Find where the given text appears and provide that cell's center as [x, y] coordinate. 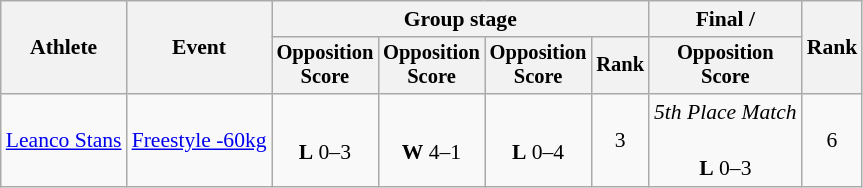
6 [832, 140]
L 0–4 [538, 140]
Group stage [460, 19]
Event [200, 48]
W 4–1 [432, 140]
Final / [726, 19]
L 0–3 [326, 140]
5th Place MatchL 0–3 [726, 140]
Leanco Stans [64, 140]
Athlete [64, 48]
Freestyle -60kg [200, 140]
3 [620, 140]
